Scan for the cell matching the given text and deliver its [x, y] coordinate at center. 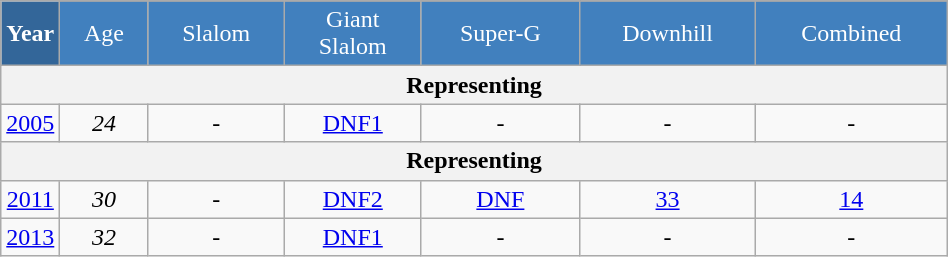
2005 [30, 123]
Slalom [216, 34]
Combined [851, 34]
2013 [30, 237]
GiantSlalom [354, 34]
Super-G [500, 34]
32 [104, 237]
30 [104, 199]
DNF [500, 199]
33 [668, 199]
Downhill [668, 34]
24 [104, 123]
Age [104, 34]
DNF2 [354, 199]
2011 [30, 199]
Year [30, 34]
14 [851, 199]
